For the text-containing cell, return its midpoint in [X, Y] coordinate format. 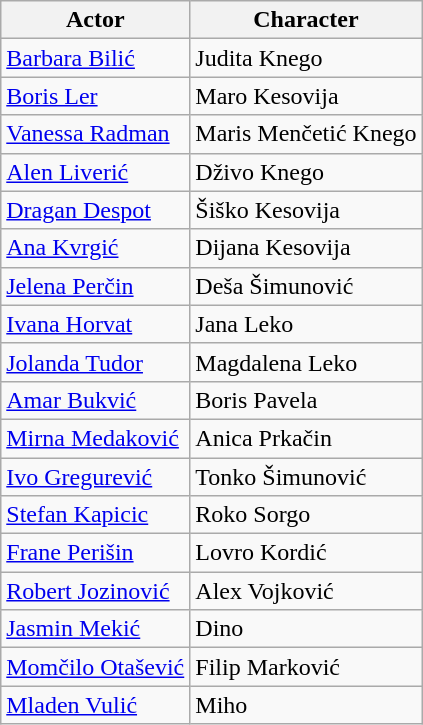
Anica Prkačin [306, 438]
Alex Vojković [306, 591]
Mirna Medaković [96, 438]
Alen Liverić [96, 172]
Lovro Kordić [306, 553]
Boris Pavela [306, 400]
Filip Marković [306, 667]
Judita Knego [306, 58]
Dživo Knego [306, 172]
Jolanda Tudor [96, 362]
Tonko Šimunović [306, 477]
Vanessa Radman [96, 134]
Momčilo Otašević [96, 667]
Character [306, 20]
Stefan Kapicic [96, 515]
Jelena Perčin [96, 286]
Magdalena Leko [306, 362]
Miho [306, 705]
Amar Bukvić [96, 400]
Ivo Gregurević [96, 477]
Frane Perišin [96, 553]
Deša Šimunović [306, 286]
Maro Kesovija [306, 96]
Šiško Kesovija [306, 210]
Dino [306, 629]
Dragan Despot [96, 210]
Jana Leko [306, 324]
Jasmin Mekić [96, 629]
Mladen Vulić [96, 705]
Ivana Horvat [96, 324]
Actor [96, 20]
Roko Sorgo [306, 515]
Ana Kvrgić [96, 248]
Maris Menčetić Knego [306, 134]
Robert Jozinović [96, 591]
Boris Ler [96, 96]
Dijana Kesovija [306, 248]
Barbara Bilić [96, 58]
